Output the (x, y) coordinate of the center of the cell containing the given text.  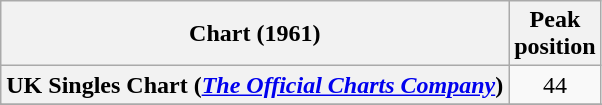
UK Singles Chart (The Official Charts Company) (255, 85)
Peak position (555, 34)
Chart (1961) (255, 34)
44 (555, 85)
